Scan for the cell matching the given text and deliver its (X, Y) coordinate at center. 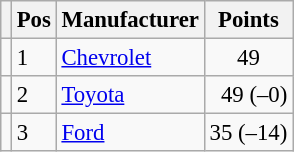
1 (34, 58)
35 (–14) (248, 133)
49 (248, 58)
Chevrolet (130, 58)
Ford (130, 133)
Points (248, 20)
49 (–0) (248, 95)
Toyota (130, 95)
3 (34, 133)
Pos (34, 20)
2 (34, 95)
Manufacturer (130, 20)
